Output the (X, Y) coordinate of the center of the cell containing the given text.  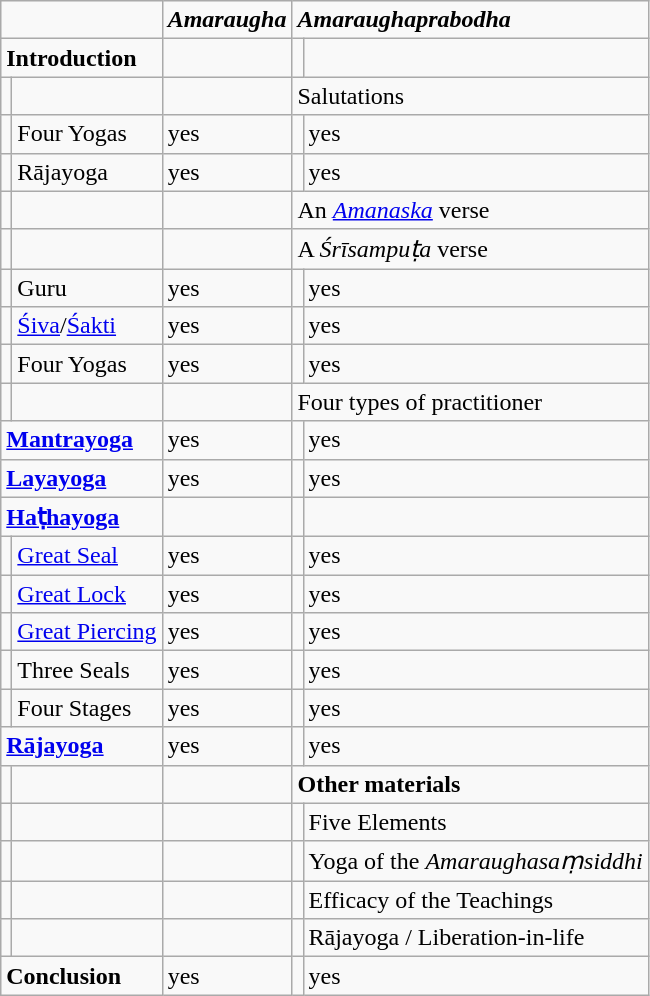
Four Stages (87, 708)
Amaraughaprabodha (470, 20)
An Amanaska verse (470, 210)
Haṭhayoga (82, 517)
Amaraugha (227, 20)
Other materials (470, 784)
A Śrīsampuṭa verse (470, 249)
Three Seals (87, 670)
Conclusion (82, 976)
Great Seal (87, 556)
Salutations (470, 96)
Layayoga (82, 478)
Śiva/Śakti (87, 326)
Introduction (82, 58)
Five Elements (476, 822)
Yoga of the Amaraughasaṃsiddhi (476, 861)
Rājayoga / Liberation-in-life (476, 938)
Four types of practitioner (470, 402)
Great Piercing (87, 632)
Great Lock (87, 594)
Efficacy of the Teachings (476, 900)
Guru (87, 288)
Mantrayoga (82, 440)
